From the cell containing the given text, extract its center point as (x, y) coordinate. 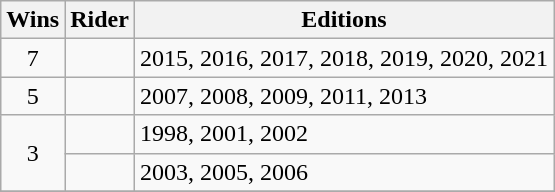
Wins (33, 20)
7 (33, 58)
Editions (344, 20)
2015, 2016, 2017, 2018, 2019, 2020, 2021 (344, 58)
2003, 2005, 2006 (344, 172)
5 (33, 96)
3 (33, 153)
1998, 2001, 2002 (344, 134)
Rider (100, 20)
2007, 2008, 2009, 2011, 2013 (344, 96)
